Capture the cell that displays the provided text and extract its (x, y) central coordinate. 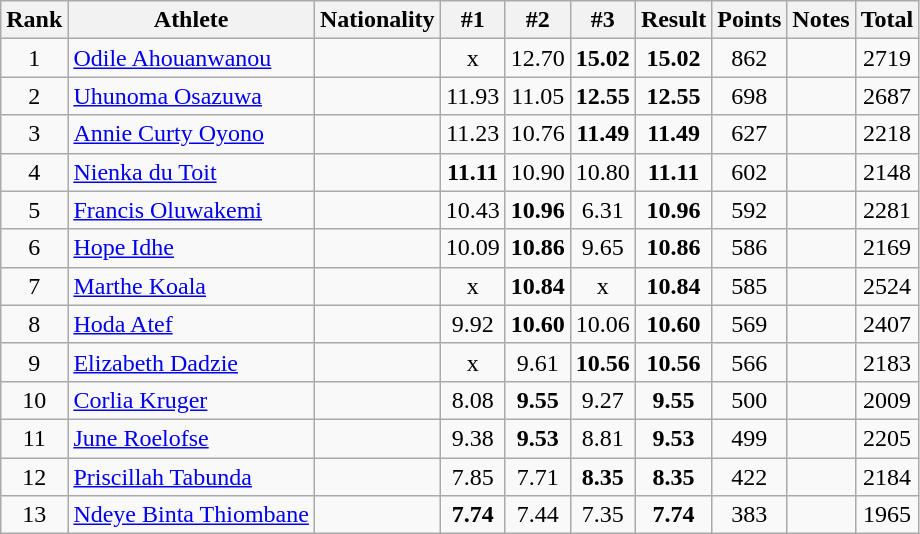
Corlia Kruger (192, 400)
Nationality (377, 20)
7.85 (472, 477)
3 (34, 134)
10.80 (602, 172)
Marthe Koala (192, 286)
2281 (887, 210)
2183 (887, 362)
#1 (472, 20)
9.27 (602, 400)
500 (750, 400)
#3 (602, 20)
2 (34, 96)
499 (750, 438)
566 (750, 362)
Nienka du Toit (192, 172)
2184 (887, 477)
Hope Idhe (192, 248)
9.65 (602, 248)
Elizabeth Dadzie (192, 362)
8.08 (472, 400)
592 (750, 210)
6.31 (602, 210)
12.70 (538, 58)
383 (750, 515)
586 (750, 248)
2407 (887, 324)
1 (34, 58)
June Roelofse (192, 438)
9 (34, 362)
9.92 (472, 324)
9.61 (538, 362)
2148 (887, 172)
Hoda Atef (192, 324)
10 (34, 400)
7.35 (602, 515)
422 (750, 477)
Annie Curty Oyono (192, 134)
698 (750, 96)
Result (673, 20)
12 (34, 477)
10.43 (472, 210)
627 (750, 134)
Points (750, 20)
5 (34, 210)
569 (750, 324)
7 (34, 286)
7.44 (538, 515)
Ndeye Binta Thiombane (192, 515)
2169 (887, 248)
6 (34, 248)
10.06 (602, 324)
9.38 (472, 438)
Francis Oluwakemi (192, 210)
2719 (887, 58)
862 (750, 58)
10.09 (472, 248)
7.71 (538, 477)
11 (34, 438)
#2 (538, 20)
585 (750, 286)
8 (34, 324)
Athlete (192, 20)
11.93 (472, 96)
2687 (887, 96)
Uhunoma Osazuwa (192, 96)
2205 (887, 438)
13 (34, 515)
Total (887, 20)
Priscillah Tabunda (192, 477)
Rank (34, 20)
1965 (887, 515)
8.81 (602, 438)
2009 (887, 400)
11.05 (538, 96)
Odile Ahouanwanou (192, 58)
2524 (887, 286)
2218 (887, 134)
10.76 (538, 134)
11.23 (472, 134)
Notes (821, 20)
10.90 (538, 172)
4 (34, 172)
602 (750, 172)
